Return the [X, Y] coordinate for the center point of the cell that contains the specified text.  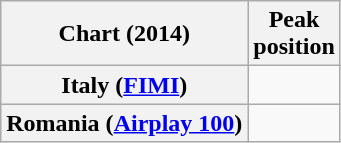
Chart (2014) [124, 34]
Romania (Airplay 100) [124, 123]
Italy (FIMI) [124, 85]
Peakposition [294, 34]
